Detect which cell encompasses the target text, then output its (x, y) center coordinate. 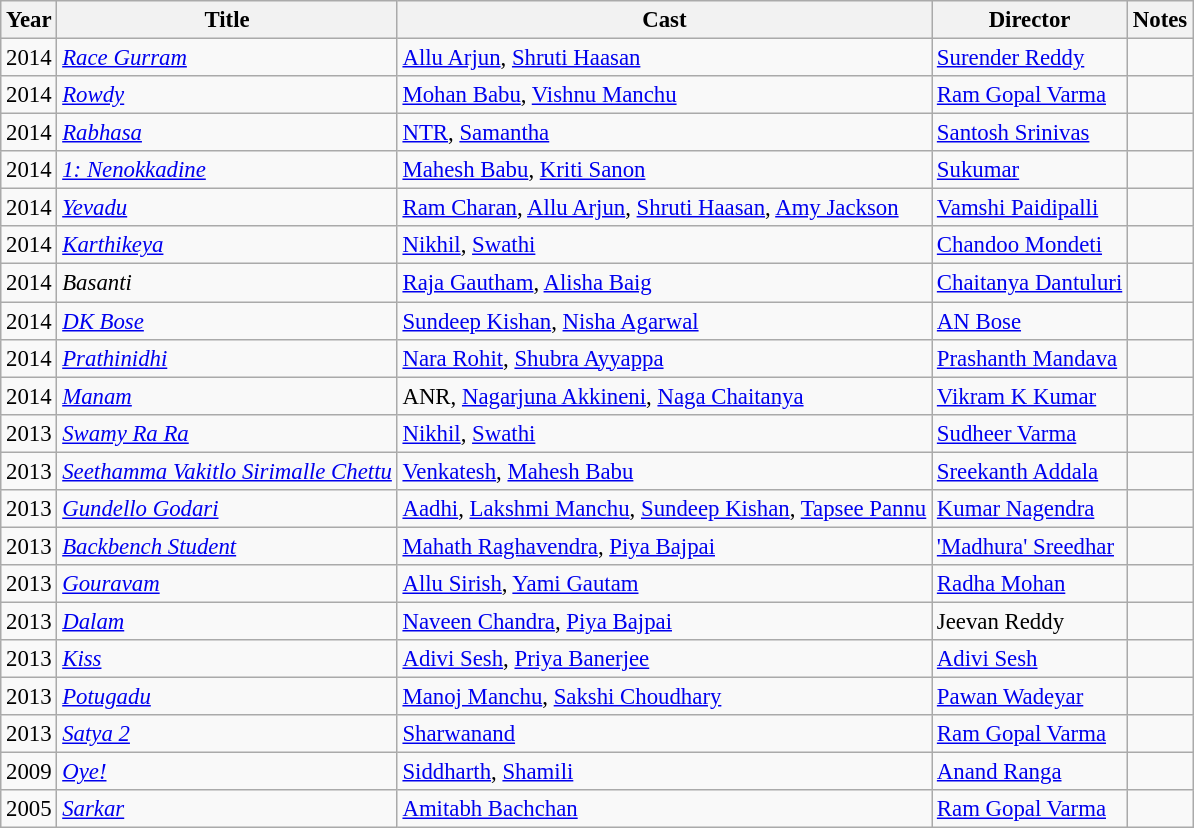
Oye! (227, 772)
Prashanth Mandava (1030, 358)
Sundeep Kishan, Nisha Agarwal (664, 321)
Chandoo Mondeti (1030, 245)
Satya 2 (227, 734)
Dalam (227, 621)
Mohan Babu, Vishnu Manchu (664, 95)
Allu Arjun, Shruti Haasan (664, 58)
Title (227, 20)
Jeevan Reddy (1030, 621)
AN Bose (1030, 321)
Surender Reddy (1030, 58)
Backbench Student (227, 546)
Vamshi Paidipalli (1030, 208)
Adivi Sesh (1030, 659)
Chaitanya Dantuluri (1030, 283)
Santosh Srinivas (1030, 133)
Notes (1160, 20)
Radha Mohan (1030, 584)
Karthikeya (227, 245)
Kiss (227, 659)
Mahath Raghavendra, Piya Bajpai (664, 546)
Sudheer Varma (1030, 433)
Basanti (227, 283)
'Madhura' Sreedhar (1030, 546)
Director (1030, 20)
Race Gurram (227, 58)
Manam (227, 396)
Rabhasa (227, 133)
Year (29, 20)
NTR, Samantha (664, 133)
Anand Ranga (1030, 772)
Vikram K Kumar (1030, 396)
Pawan Wadeyar (1030, 697)
Sarkar (227, 809)
Aadhi, Lakshmi Manchu, Sundeep Kishan, Tapsee Pannu (664, 509)
Allu Sirish, Yami Gautam (664, 584)
Cast (664, 20)
Potugadu (227, 697)
Adivi Sesh, Priya Banerjee (664, 659)
2009 (29, 772)
Ram Charan, Allu Arjun, Shruti Haasan, Amy Jackson (664, 208)
Gouravam (227, 584)
Gundello Godari (227, 509)
ANR, Nagarjuna Akkineni, Naga Chaitanya (664, 396)
DK Bose (227, 321)
2005 (29, 809)
Yevadu (227, 208)
Sreekanth Addala (1030, 471)
Manoj Manchu, Sakshi Choudhary (664, 697)
1: Nenokkadine (227, 170)
Sukumar (1030, 170)
Nara Rohit, Shubra Ayyappa (664, 358)
Rowdy (227, 95)
Kumar Nagendra (1030, 509)
Sharwanand (664, 734)
Amitabh Bachchan (664, 809)
Raja Gautham, Alisha Baig (664, 283)
Venkatesh, Mahesh Babu (664, 471)
Swamy Ra Ra (227, 433)
Prathinidhi (227, 358)
Naveen Chandra, Piya Bajpai (664, 621)
Seethamma Vakitlo Sirimalle Chettu (227, 471)
Siddharth, Shamili (664, 772)
Mahesh Babu, Kriti Sanon (664, 170)
